Return (X, Y) of the center of cell containing provided text 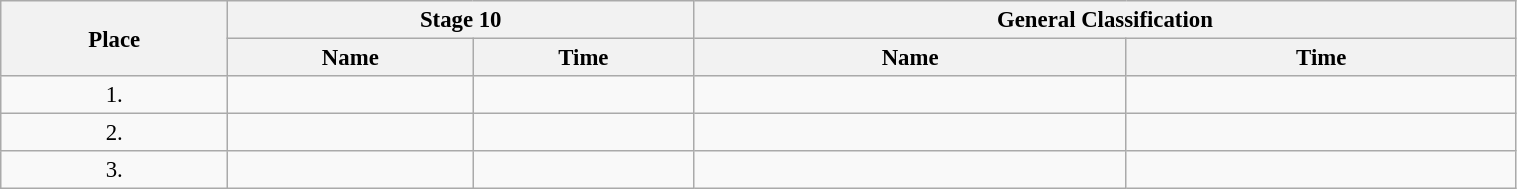
2. (114, 133)
General Classification (1105, 20)
3. (114, 170)
Stage 10 (461, 20)
Place (114, 38)
1. (114, 95)
